Identify which cell holds the provided text, then report its (X, Y) central coordinate. 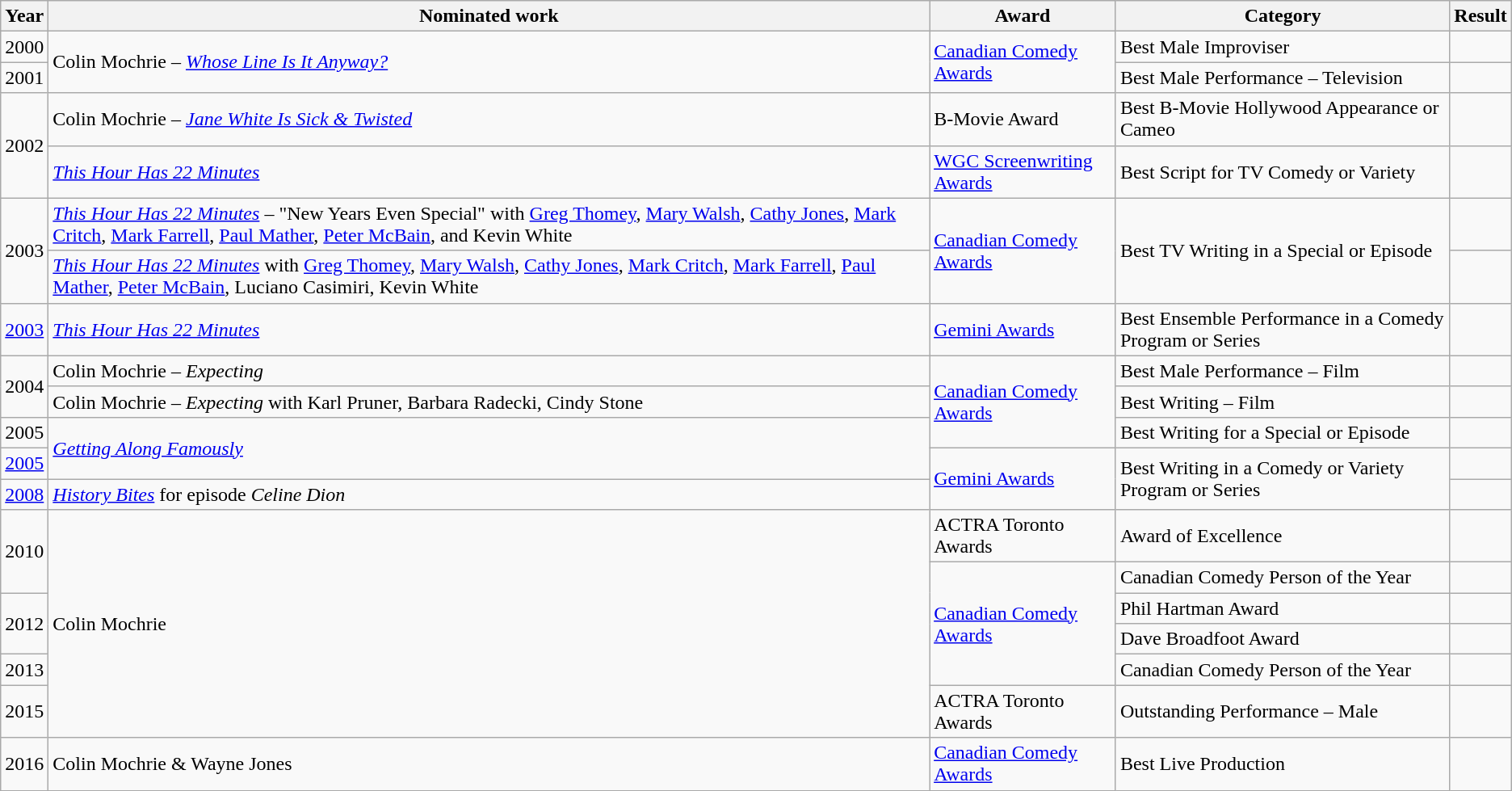
Dave Broadfoot Award (1283, 639)
Year (24, 16)
2001 (24, 78)
WGC Screenwriting Awards (1023, 171)
Colin Mochrie & Wayne Jones (489, 764)
Best Live Production (1283, 764)
2008 (24, 494)
Best Male Improviser (1283, 47)
2002 (24, 145)
2010 (24, 551)
Colin Mochrie (489, 624)
Best Writing for a Special or Episode (1283, 432)
2016 (24, 764)
2015 (24, 711)
History Bites for episode Celine Dion (489, 494)
Outstanding Performance – Male (1283, 711)
Best TV Writing in a Special or Episode (1283, 250)
2000 (24, 47)
Colin Mochrie – Whose Line Is It Anyway? (489, 62)
2004 (24, 386)
2012 (24, 624)
B-Movie Award (1023, 120)
Colin Mochrie – Expecting (489, 371)
Category (1283, 16)
Result (1480, 16)
Best Script for TV Comedy or Variety (1283, 171)
Colin Mochrie – Jane White Is Sick & Twisted (489, 120)
Phil Hartman Award (1283, 608)
Best B-Movie Hollywood Appearance or Cameo (1283, 120)
Award (1023, 16)
2013 (24, 670)
Best Ensemble Performance in a Comedy Program or Series (1283, 330)
Nominated work (489, 16)
Award of Excellence (1283, 536)
Colin Mochrie – Expecting with Karl Pruner, Barbara Radecki, Cindy Stone (489, 402)
Best Writing – Film (1283, 402)
Getting Along Famously (489, 448)
Best Male Performance – Film (1283, 371)
Best Male Performance – Television (1283, 78)
Best Writing in a Comedy or Variety Program or Series (1283, 478)
